Determine the (x, y) coordinate at the center of the cell enclosing the given text.  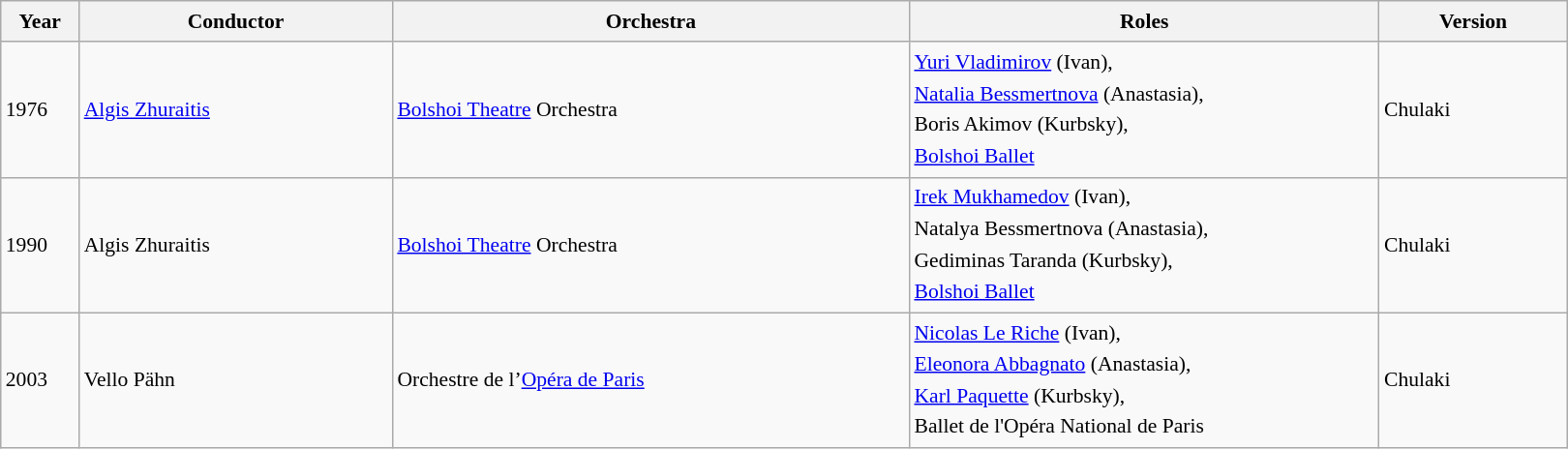
Yuri Vladimirov (Ivan),Natalia Bessmertnova (Anastasia),Boris Akimov (Kurbsky),Bolshoi Ballet (1144, 110)
Conductor (236, 21)
Orchestra (650, 21)
Roles (1144, 21)
2003 (41, 380)
Nicolas Le Riche (Ivan),Eleonora Abbagnato (Anastasia),Karl Paquette (Kurbsky),Ballet de l'Opéra National de Paris (1144, 380)
Irek Mukhamedov (Ivan),Natalya Bessmertnova (Anastasia),Gediminas Taranda (Kurbsky),Bolshoi Ballet (1144, 245)
Version (1473, 21)
Orchestre de l’Opéra de Paris (650, 380)
Vello Pähn (236, 380)
1976 (41, 110)
1990 (41, 245)
Year (41, 21)
